From the cell containing the given text, extract its center point as [X, Y] coordinate. 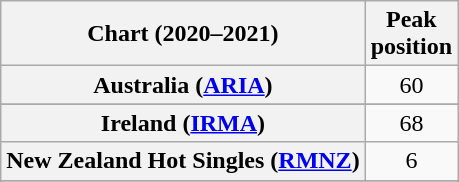
68 [411, 123]
60 [411, 85]
Chart (2020–2021) [183, 34]
Ireland (IRMA) [183, 123]
Australia (ARIA) [183, 85]
6 [411, 161]
New Zealand Hot Singles (RMNZ) [183, 161]
Peakposition [411, 34]
